Provide the [x, y] coordinate of the cell's center where the given text is located.  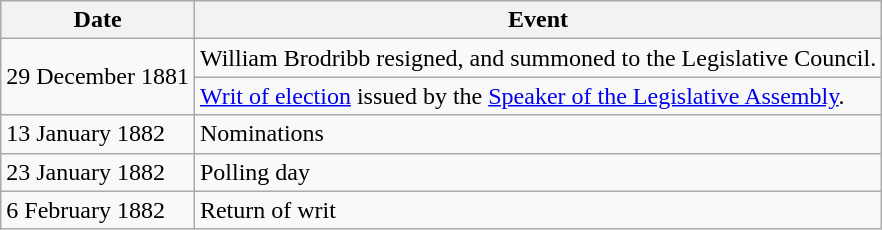
23 January 1882 [98, 172]
Writ of election issued by the Speaker of the Legislative Assembly. [538, 96]
Date [98, 20]
Polling day [538, 172]
Nominations [538, 134]
Event [538, 20]
Return of writ [538, 210]
William Brodribb resigned, and summoned to the Legislative Council. [538, 58]
13 January 1882 [98, 134]
6 February 1882 [98, 210]
29 December 1881 [98, 77]
